For the text-containing cell, return its midpoint in [x, y] coordinate format. 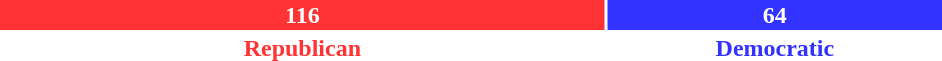
116 [302, 15]
64 [775, 15]
